From the cell containing the given text, extract its center point as [x, y] coordinate. 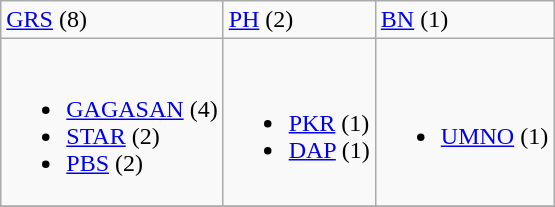
PKR (1) DAP (1) [299, 122]
UMNO (1) [464, 122]
PH (2) [299, 20]
BN (1) [464, 20]
GRS (8) [112, 20]
GAGASAN (4) STAR (2) PBS (2) [112, 122]
